Determine the [X, Y] coordinate at the center of the cell enclosing the given text.  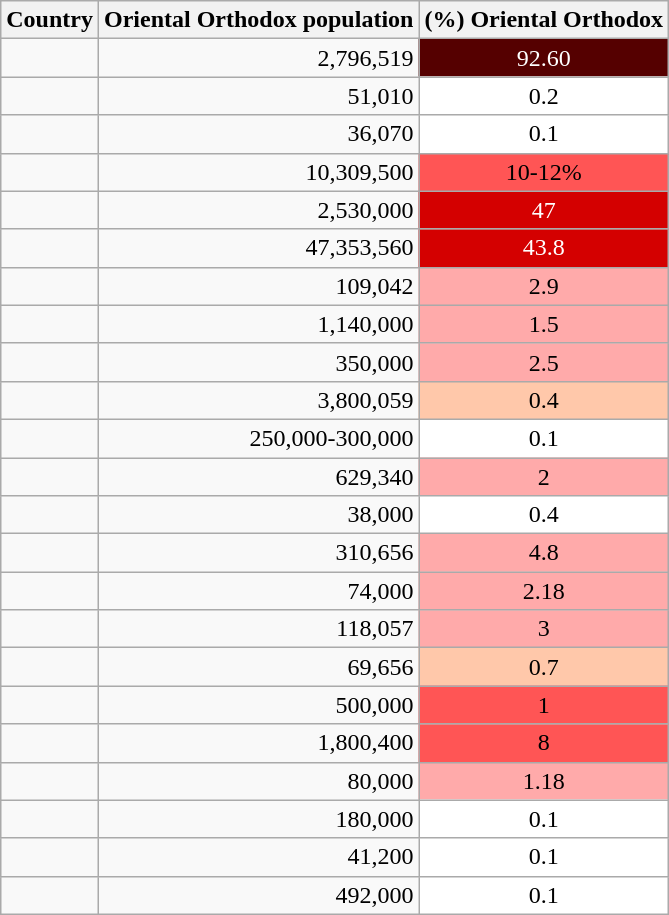
74,000 [258, 591]
1,800,400 [258, 743]
310,656 [258, 553]
43.8 [544, 248]
47,353,560 [258, 248]
10,309,500 [258, 172]
1 [544, 705]
(%) Oriental Orthodox [544, 20]
629,340 [258, 477]
180,000 [258, 819]
10-12% [544, 172]
1.18 [544, 781]
2,796,519 [258, 58]
8 [544, 743]
2,530,000 [258, 210]
Country [50, 20]
2.18 [544, 591]
41,200 [258, 857]
92.60 [544, 58]
500,000 [258, 705]
0.2 [544, 96]
3,800,059 [258, 400]
250,000-300,000 [258, 438]
2.9 [544, 286]
1.5 [544, 324]
2.5 [544, 362]
80,000 [258, 781]
3 [544, 629]
350,000 [258, 362]
Oriental Orthodox population [258, 20]
2 [544, 477]
118,057 [258, 629]
36,070 [258, 134]
492,000 [258, 895]
51,010 [258, 96]
4.8 [544, 553]
1,140,000 [258, 324]
69,656 [258, 667]
0.7 [544, 667]
38,000 [258, 515]
109,042 [258, 286]
47 [544, 210]
